Identify which cell holds the provided text, then report its (X, Y) central coordinate. 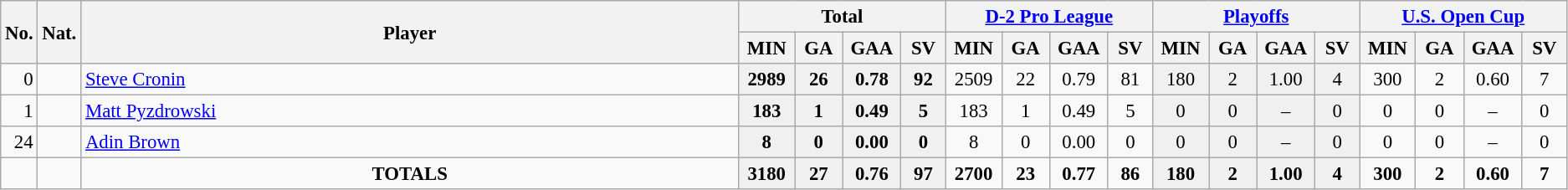
2989 (766, 80)
81 (1130, 80)
0.76 (872, 174)
24 (19, 142)
0.78 (872, 80)
0.77 (1079, 174)
3180 (766, 174)
D-2 Pro League (1049, 17)
0.79 (1079, 80)
27 (818, 174)
Total (842, 17)
Player (410, 32)
Nat. (59, 32)
2700 (974, 174)
Adin Brown (410, 142)
No. (19, 32)
86 (1130, 174)
Steve Cronin (410, 80)
92 (924, 80)
U.S. Open Cup (1463, 17)
26 (818, 80)
22 (1026, 80)
23 (1026, 174)
Playoffs (1255, 17)
2509 (974, 80)
TOTALS (410, 174)
Matt Pyzdrowski (410, 111)
97 (924, 174)
